From the cell containing the given text, extract its center point as [x, y] coordinate. 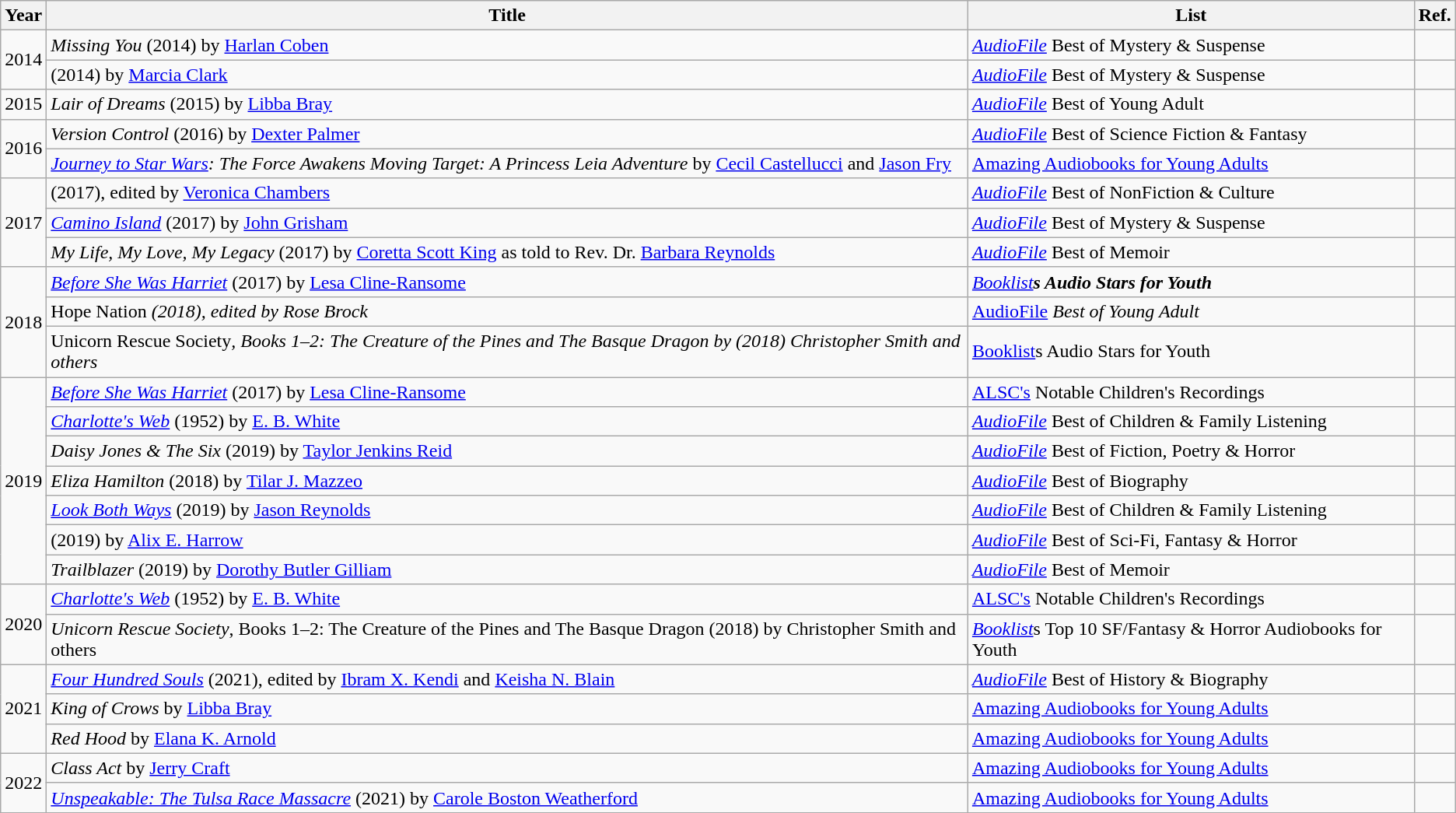
Missing You (2014) by Harlan Coben [507, 45]
Four Hundred Souls (2021), edited by Ibram X. Kendi and Keisha N. Blain [507, 679]
Lair of Dreams (2015) by Libba Bray [507, 104]
2020 [23, 624]
2014 [23, 60]
Trailblazer (2019) by Dorothy Butler Gilliam [507, 569]
Unicorn Rescue Society, Books 1–2: The Creature of the Pines and The Basque Dragon by (2018) Christopher Smith and others [507, 352]
AudioFile Best of Sci-Fi, Fantasy & Horror [1191, 540]
Camino Island (2017) by John Grisham [507, 223]
Daisy Jones & The Six (2019) by Taylor Jenkins Reid [507, 451]
2017 [23, 223]
2018 [23, 322]
Title [507, 16]
(2014) by Marcia Clark [507, 75]
Version Control (2016) by Dexter Palmer [507, 134]
AudioFile Best of NonFiction & Culture [1191, 193]
Ref. [1434, 16]
2022 [23, 783]
AudioFile Best of Biography [1191, 481]
Red Hood by Elana K. Arnold [507, 738]
Class Act by Jerry Craft [507, 768]
2015 [23, 104]
Eliza Hamilton (2018) by Tilar J. Mazzeo [507, 481]
Unspeakable: The Tulsa Race Massacre (2021) by Carole Boston Weatherford [507, 797]
Unicorn Rescue Society, Books 1–2: The Creature of the Pines and The Basque Dragon (2018) by Christopher Smith and others [507, 640]
Journey to Star Wars: The Force Awakens Moving Target: A Princess Leia Adventure by Cecil Castellucci and Jason Fry [507, 163]
Booklists Top 10 SF/Fantasy & Horror Audiobooks for Youth [1191, 640]
2019 [23, 480]
(2017), edited by Veronica Chambers [507, 193]
List [1191, 16]
AudioFile Best of Fiction, Poetry & Horror [1191, 451]
Year [23, 16]
2021 [23, 709]
2016 [23, 149]
Hope Nation (2018), edited by Rose Brock [507, 311]
King of Crows by Libba Bray [507, 709]
AudioFile Best of Science Fiction & Fantasy [1191, 134]
My Life, My Love, My Legacy (2017) by Coretta Scott King as told to Rev. Dr. Barbara Reynolds [507, 252]
Look Both Ways (2019) by Jason Reynolds [507, 510]
AudioFile Best of History & Biography [1191, 679]
(2019) by Alix E. Harrow [507, 540]
